For the text-containing cell, return its midpoint in [X, Y] coordinate format. 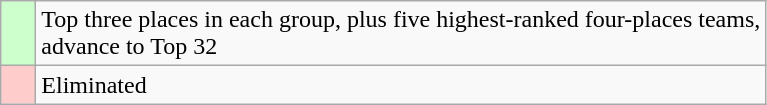
Top three places in each group, plus five highest-ranked four-places teams,advance to Top 32 [401, 34]
Eliminated [401, 85]
